Find where the given text appears and provide that cell's center as (x, y) coordinate. 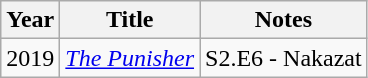
Notes (284, 20)
Title (130, 20)
2019 (30, 58)
S2.E6 - Nakazat (284, 58)
Year (30, 20)
The Punisher (130, 58)
